Identify which cell holds the provided text, then report its [X, Y] central coordinate. 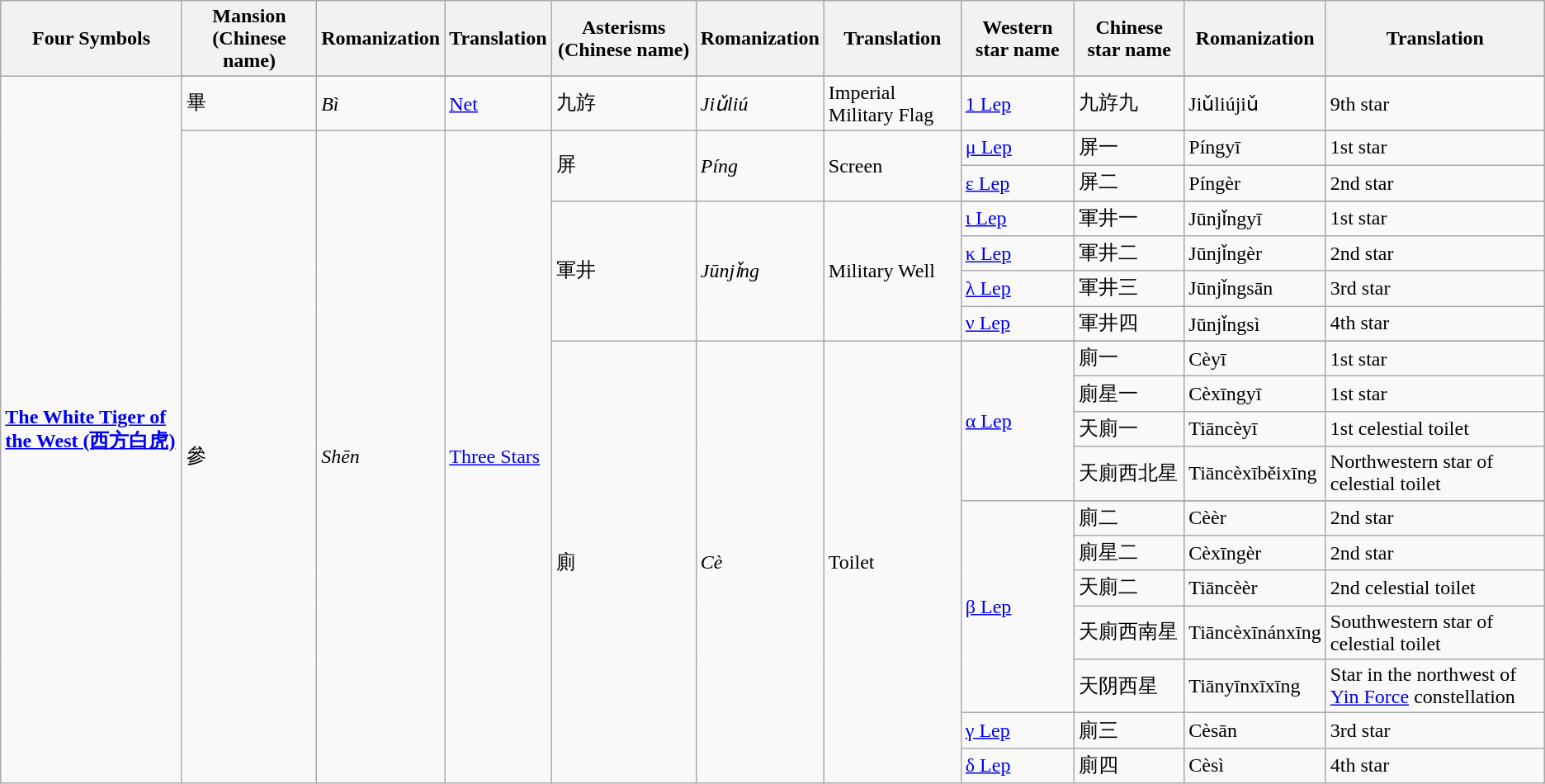
畢 [249, 104]
Tiāncèyī [1254, 429]
Cèsì [1254, 766]
Jiǔliújiǔ [1254, 104]
天阴西星 [1129, 687]
Bì [381, 104]
Tiāncèèr [1254, 588]
9th star [1434, 104]
Military Well [892, 271]
Shēn [381, 457]
軍井一 [1129, 218]
ν Lep [1017, 324]
廁四 [1129, 766]
Asterisms (Chinese name) [624, 39]
Píng [759, 165]
μ Lep [1017, 149]
參 [249, 457]
九斿九 [1129, 104]
β Lep [1017, 607]
The White Tiger of the West (西方白虎) [92, 430]
α Lep [1017, 421]
廁 [624, 562]
Tiānyīnxīxīng [1254, 687]
Jūnjǐngsān [1254, 289]
廁二 [1129, 518]
Toilet [892, 562]
Screen [892, 165]
Imperial Military Flag [892, 104]
廁星二 [1129, 553]
九斿 [624, 104]
天廁西北星 [1129, 474]
Píngyī [1254, 149]
屏二 [1129, 183]
廁星一 [1129, 394]
Four Symbols [92, 39]
Tiāncèxīběixīng [1254, 474]
Southwestern star of celestial toilet [1434, 632]
Jūnjǐngèr [1254, 254]
Western star name [1017, 39]
λ Lep [1017, 289]
Píngèr [1254, 183]
κ Lep [1017, 254]
Jūnjǐngsì [1254, 324]
天廁一 [1129, 429]
Mansion (Chinese name) [249, 39]
1 Lep [1017, 104]
γ Lep [1017, 731]
Cèxīngyī [1254, 394]
Three Stars [498, 457]
ι Lep [1017, 218]
Cèsān [1254, 731]
Cèèr [1254, 518]
Cèyī [1254, 358]
軍井二 [1129, 254]
天廁二 [1129, 588]
Cèxīngèr [1254, 553]
Northwestern star of celestial toilet [1434, 474]
屏 [624, 165]
廁三 [1129, 731]
2nd celestial toilet [1434, 588]
軍井四 [1129, 324]
Star in the northwest of Yin Force constellation [1434, 687]
δ Lep [1017, 766]
1st celestial toilet [1434, 429]
軍井 [624, 271]
屏一 [1129, 149]
Net [498, 104]
Cè [759, 562]
Jiǔliú [759, 104]
天廁西南星 [1129, 632]
ε Lep [1017, 183]
Chinese star name [1129, 39]
軍井三 [1129, 289]
Jūnjǐng [759, 271]
Tiāncèxīnánxīng [1254, 632]
廁一 [1129, 358]
Jūnjǐngyī [1254, 218]
